From the cell containing the given text, extract its center point as (X, Y) coordinate. 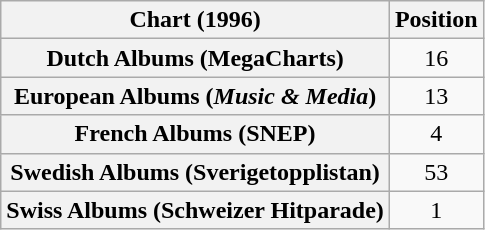
Position (436, 20)
16 (436, 58)
53 (436, 172)
European Albums (Music & Media) (196, 96)
1 (436, 210)
Swiss Albums (Schweizer Hitparade) (196, 210)
Chart (1996) (196, 20)
13 (436, 96)
French Albums (SNEP) (196, 134)
Swedish Albums (Sverigetopplistan) (196, 172)
Dutch Albums (MegaCharts) (196, 58)
4 (436, 134)
